Determine the (X, Y) coordinate at the center of the cell enclosing the given text.  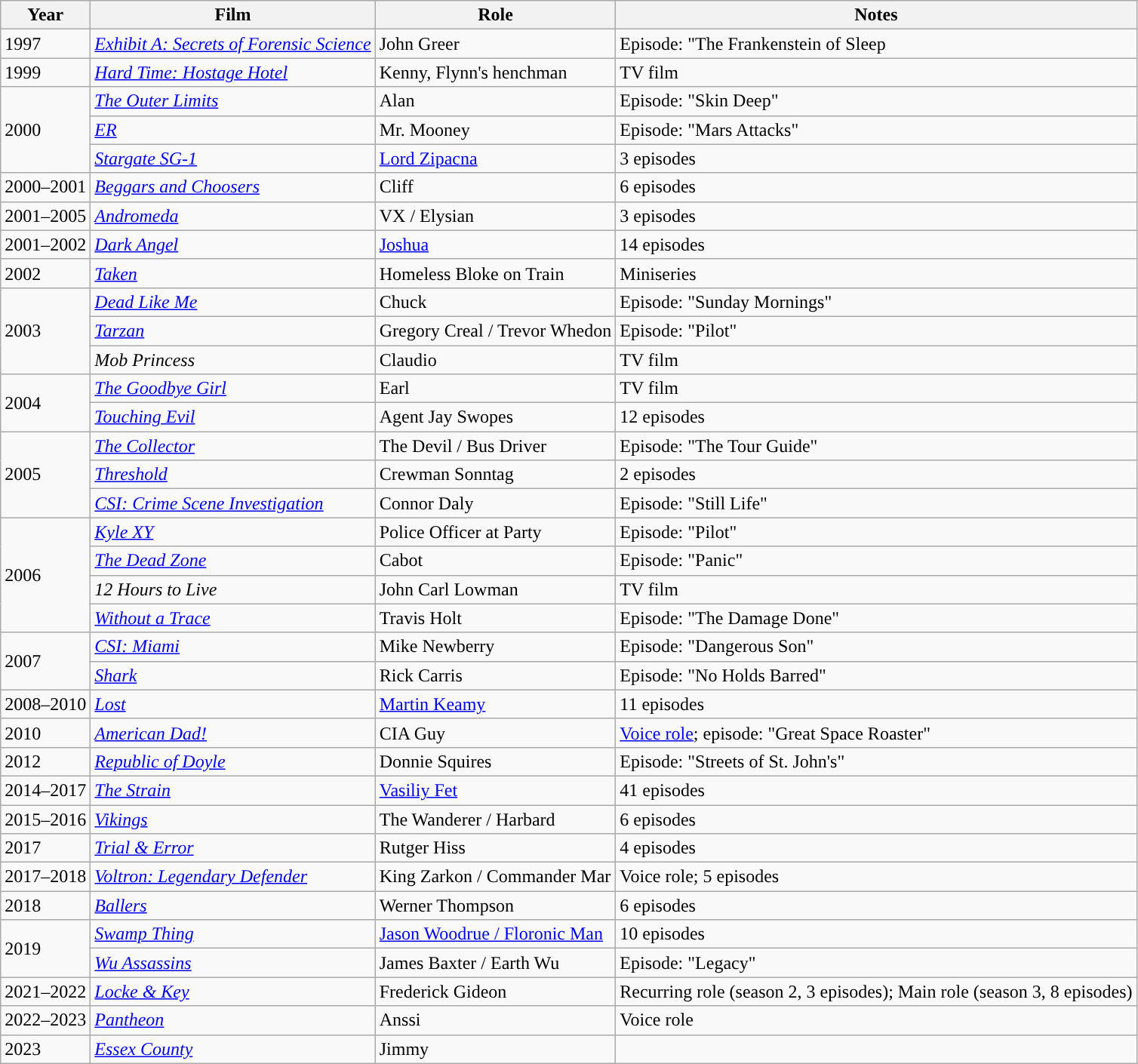
2000 (45, 130)
ER (232, 130)
11 episodes (876, 704)
Without a Trace (232, 618)
The Strain (232, 790)
The Wanderer / Harbard (495, 819)
James Baxter / Earth Wu (495, 963)
Role (495, 15)
Episode: "Still Life" (876, 503)
41 episodes (876, 790)
Voltron: Legendary Defender (232, 877)
Locke & Key (232, 992)
Cabot (495, 561)
1997 (45, 44)
The Collector (232, 446)
Notes (876, 15)
Episode: "No Holds Barred" (876, 675)
Kyle XY (232, 532)
Threshold (232, 475)
2007 (45, 661)
Touching Evil (232, 417)
Swamp Thing (232, 934)
Travis Holt (495, 618)
Jason Woodrue / Floronic Man (495, 934)
Essex County (232, 1049)
Miniseries (876, 273)
Shark (232, 675)
2008–2010 (45, 704)
Hard Time: Hostage Hotel (232, 72)
2001–2002 (45, 244)
Kenny, Flynn's henchman (495, 72)
Beggars and Choosers (232, 187)
Episode: "Legacy" (876, 963)
Stargate SG-1 (232, 158)
Episode: "The Frankenstein of Sleep (876, 44)
Ballers (232, 906)
Connor Daly (495, 503)
2021–2022 (45, 992)
The Dead Zone (232, 561)
Voice role (876, 1020)
John Carl Lowman (495, 589)
The Goodbye Girl (232, 389)
Lord Zipacna (495, 158)
Episode: "Mars Attacks" (876, 130)
Crewman Sonntag (495, 475)
King Zarkon / Commander Mar (495, 877)
2015–2016 (45, 819)
2002 (45, 273)
Tarzan (232, 331)
Lost (232, 704)
Episode: "Panic" (876, 561)
Wu Assassins (232, 963)
12 Hours to Live (232, 589)
Martin Keamy (495, 704)
4 episodes (876, 848)
John Greer (495, 44)
2022–2023 (45, 1020)
Exhibit A: Secrets of Forensic Science (232, 44)
Recurring role (season 2, 3 episodes); Main role (season 3, 8 episodes) (876, 992)
Year (45, 15)
Gregory Creal / Trevor Whedon (495, 331)
2018 (45, 906)
The Outer Limits (232, 101)
14 episodes (876, 244)
Agent Jay Swopes (495, 417)
2010 (45, 733)
Rick Carris (495, 675)
CSI: Crime Scene Investigation (232, 503)
Alan (495, 101)
1999 (45, 72)
Dead Like Me (232, 302)
Voice role; 5 episodes (876, 877)
2000–2001 (45, 187)
2003 (45, 331)
2017–2018 (45, 877)
2019 (45, 949)
Anssi (495, 1020)
2014–2017 (45, 790)
Mike Newberry (495, 647)
2 episodes (876, 475)
Vasiliy Fet (495, 790)
Episode: "The Tour Guide" (876, 446)
Mr. Mooney (495, 130)
Frederick Gideon (495, 992)
Homeless Bloke on Train (495, 273)
Werner Thompson (495, 906)
Donnie Squires (495, 761)
Claudio (495, 360)
Trial & Error (232, 848)
Taken (232, 273)
The Devil / Bus Driver (495, 446)
2012 (45, 761)
10 episodes (876, 934)
VX / Elysian (495, 216)
2001–2005 (45, 216)
Joshua (495, 244)
Police Officer at Party (495, 532)
Cliff (495, 187)
Andromeda (232, 216)
2017 (45, 848)
CIA Guy (495, 733)
Film (232, 15)
Dark Angel (232, 244)
Voice role; episode: "Great Space Roaster" (876, 733)
American Dad! (232, 733)
Episode: "Streets of St. John's" (876, 761)
Jimmy (495, 1049)
12 episodes (876, 417)
Episode: "Sunday Mornings" (876, 302)
2023 (45, 1049)
Mob Princess (232, 360)
Episode: "Skin Deep" (876, 101)
2005 (45, 475)
Chuck (495, 302)
2004 (45, 403)
CSI: Miami (232, 647)
Episode: "Dangerous Son" (876, 647)
Rutger Hiss (495, 848)
Pantheon (232, 1020)
Republic of Doyle (232, 761)
Vikings (232, 819)
Earl (495, 389)
Episode: "The Damage Done" (876, 618)
2006 (45, 575)
